Pinpoint the cell where the given text exists, returning its (x, y) midpoint coordinate. 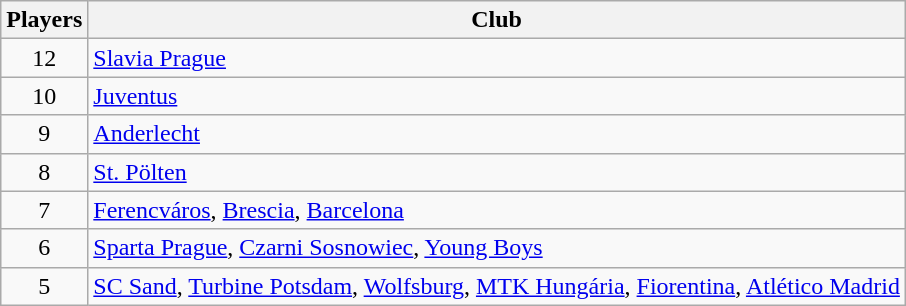
12 (44, 58)
5 (44, 286)
SC Sand, Turbine Potsdam, Wolfsburg, MTK Hungária, Fiorentina, Atlético Madrid (497, 286)
Juventus (497, 96)
6 (44, 248)
Ferencváros, Brescia, Barcelona (497, 210)
10 (44, 96)
Slavia Prague (497, 58)
8 (44, 172)
9 (44, 134)
Sparta Prague, Czarni Sosnowiec, Young Boys (497, 248)
St. Pölten (497, 172)
7 (44, 210)
Anderlecht (497, 134)
Players (44, 20)
Club (497, 20)
